Detect which cell encompasses the target text, then output its [X, Y] center coordinate. 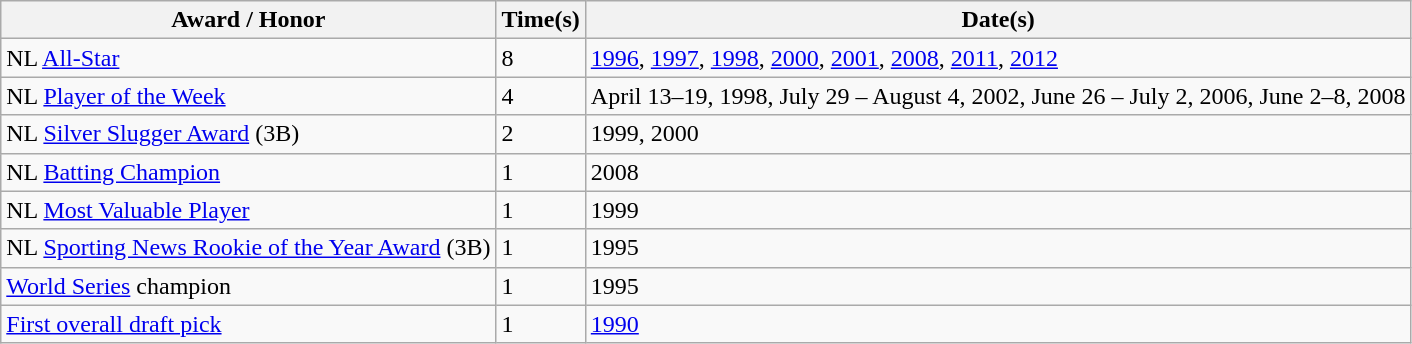
1999 [998, 210]
NL All-Star [248, 58]
NL Batting Champion [248, 172]
NL Sporting News Rookie of the Year Award (3B) [248, 248]
1990 [998, 324]
Date(s) [998, 20]
1996, 1997, 1998, 2000, 2001, 2008, 2011, 2012 [998, 58]
NL Silver Slugger Award (3B) [248, 134]
Time(s) [540, 20]
NL Player of the Week [248, 96]
NL Most Valuable Player [248, 210]
April 13–19, 1998, July 29 – August 4, 2002, June 26 – July 2, 2006, June 2–8, 2008 [998, 96]
4 [540, 96]
1999, 2000 [998, 134]
8 [540, 58]
Award / Honor [248, 20]
First overall draft pick [248, 324]
2 [540, 134]
2008 [998, 172]
World Series champion [248, 286]
